Provide the (X, Y) coordinate of the cell's center where the given text is located.  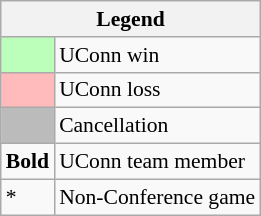
UConn win (157, 55)
* (28, 197)
Legend (130, 19)
UConn loss (157, 90)
Non-Conference game (157, 197)
UConn team member (157, 162)
Cancellation (157, 126)
Bold (28, 162)
